Capture the cell that displays the provided text and extract its [X, Y] central coordinate. 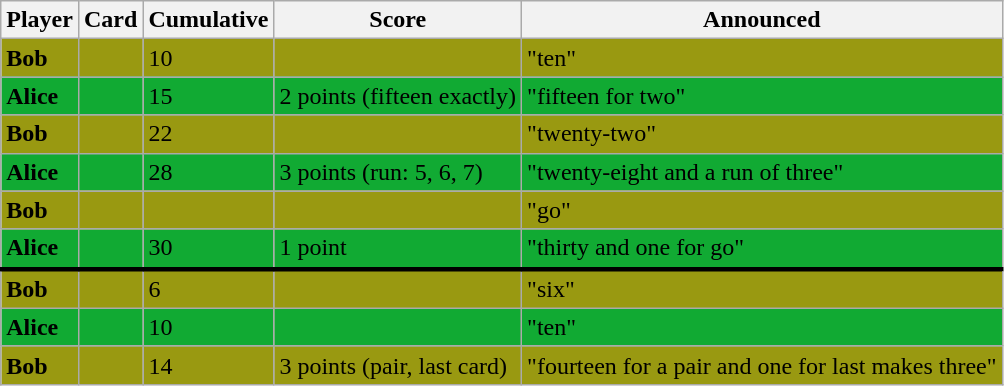
28 [208, 172]
"thirty and one for go" [762, 249]
30 [208, 249]
Score [398, 20]
3 points (pair, last card) [398, 365]
Cumulative [208, 20]
"fifteen for two" [762, 96]
14 [208, 365]
Announced [762, 20]
6 [208, 289]
"go" [762, 210]
15 [208, 96]
1 point [398, 249]
Card [110, 20]
"six" [762, 289]
3 points (run: 5, 6, 7) [398, 172]
"twenty-two" [762, 134]
Player [40, 20]
22 [208, 134]
2 points (fifteen exactly) [398, 96]
"twenty-eight and a run of three" [762, 172]
"fourteen for a pair and one for last makes three" [762, 365]
